Search for the cell housing the specified text and yield its [X, Y] center coordinate. 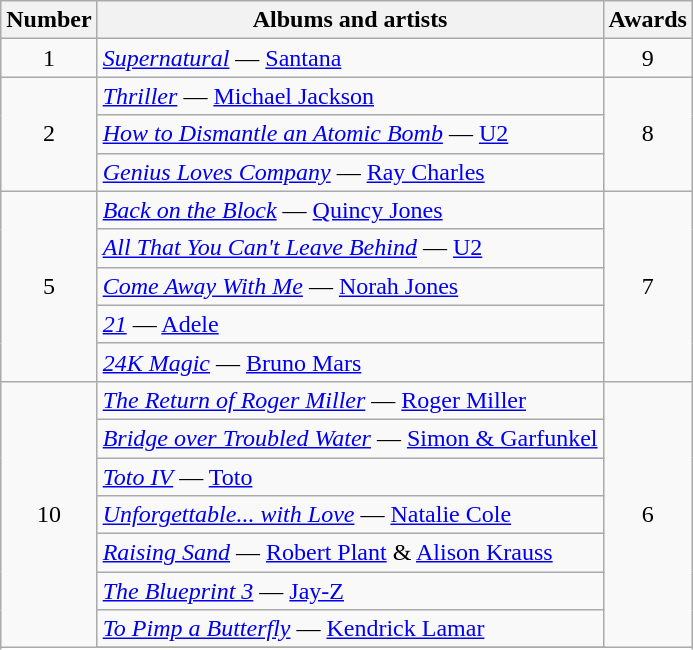
8 [648, 134]
10 [49, 514]
Toto IV — Toto [350, 477]
Unforgettable... with Love — Natalie Cole [350, 515]
2 [49, 134]
1 [49, 58]
6 [648, 514]
5 [49, 286]
All That You Can't Leave Behind — U2 [350, 248]
Supernatural — Santana [350, 58]
24K Magic — Bruno Mars [350, 362]
Raising Sand — Robert Plant & Alison Krauss [350, 553]
21 — Adele [350, 324]
7 [648, 286]
Awards [648, 20]
Thriller — Michael Jackson [350, 96]
Back on the Block — Quincy Jones [350, 210]
Bridge over Troubled Water — Simon & Garfunkel [350, 438]
The Blueprint 3 — Jay-Z [350, 591]
To Pimp a Butterfly — Kendrick Lamar [350, 629]
Come Away With Me — Norah Jones [350, 286]
The Return of Roger Miller — Roger Miller [350, 400]
Number [49, 20]
Albums and artists [350, 20]
9 [648, 58]
How to Dismantle an Atomic Bomb — U2 [350, 134]
Genius Loves Company — Ray Charles [350, 172]
